Return [X, Y] of the center of cell containing provided text 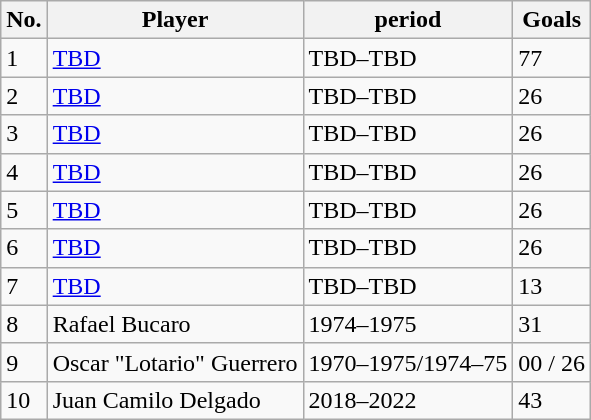
period [408, 20]
31 [552, 324]
3 [24, 134]
77 [552, 58]
4 [24, 172]
1970–1975/1974–75 [408, 362]
43 [552, 400]
8 [24, 324]
Juan Camilo Delgado [175, 400]
13 [552, 286]
No. [24, 20]
5 [24, 210]
1 [24, 58]
Goals [552, 20]
6 [24, 248]
10 [24, 400]
Player [175, 20]
7 [24, 286]
00 / 26 [552, 362]
9 [24, 362]
1974–1975 [408, 324]
Rafael Bucaro [175, 324]
Oscar "Lotario" Guerrero [175, 362]
2 [24, 96]
2018–2022 [408, 400]
